Find where the given text appears and provide that cell's center as [x, y] coordinate. 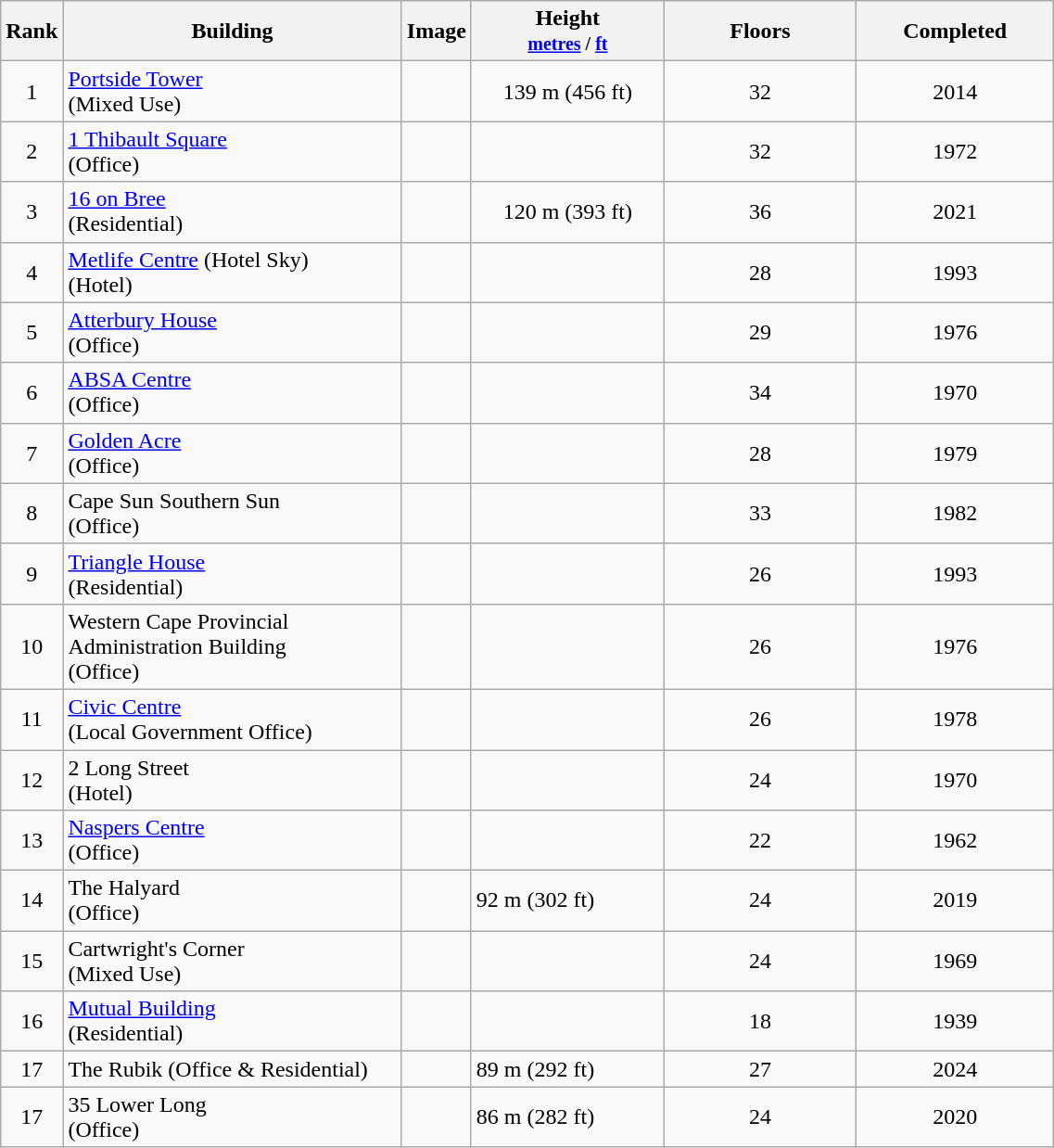
86 m (282 ft) [567, 1116]
ABSA Centre(Office) [232, 393]
1 Thibault Square(Office) [232, 152]
Completed [955, 32]
4 [32, 273]
16 on Bree(Residential) [232, 211]
The Rubik (Office & Residential) [232, 1069]
15 [32, 961]
7 [32, 453]
Cape Sun Southern Sun(Office) [232, 514]
34 [760, 393]
2024 [955, 1069]
12 [32, 779]
1972 [955, 152]
The Halyard(Office) [232, 901]
Golden Acre(Office) [232, 453]
33 [760, 514]
36 [760, 211]
8 [32, 514]
1962 [955, 840]
1 [32, 91]
Metlife Centre (Hotel Sky)(Hotel) [232, 273]
14 [32, 901]
2 [32, 152]
Rank [32, 32]
Image [436, 32]
9 [32, 573]
35 Lower Long(Office) [232, 1116]
1939 [955, 1022]
18 [760, 1022]
Heightmetres / ft [567, 32]
Civic Centre(Local Government Office) [232, 720]
27 [760, 1069]
92 m (302 ft) [567, 901]
5 [32, 332]
Atterbury House(Office) [232, 332]
2 Long Street(Hotel) [232, 779]
13 [32, 840]
1978 [955, 720]
29 [760, 332]
1979 [955, 453]
Floors [760, 32]
16 [32, 1022]
3 [32, 211]
6 [32, 393]
Mutual Building(Residential) [232, 1022]
11 [32, 720]
2020 [955, 1116]
Naspers Centre(Office) [232, 840]
2019 [955, 901]
10 [32, 646]
Cartwright's Corner(Mixed Use) [232, 961]
Triangle House(Residential) [232, 573]
139 m (456 ft) [567, 91]
2014 [955, 91]
1969 [955, 961]
89 m (292 ft) [567, 1069]
Western Cape Provincial Administration Building(Office) [232, 646]
Building [232, 32]
1982 [955, 514]
22 [760, 840]
2021 [955, 211]
Portside Tower(Mixed Use) [232, 91]
120 m (393 ft) [567, 211]
